Detect which cell encompasses the target text, then output its [x, y] center coordinate. 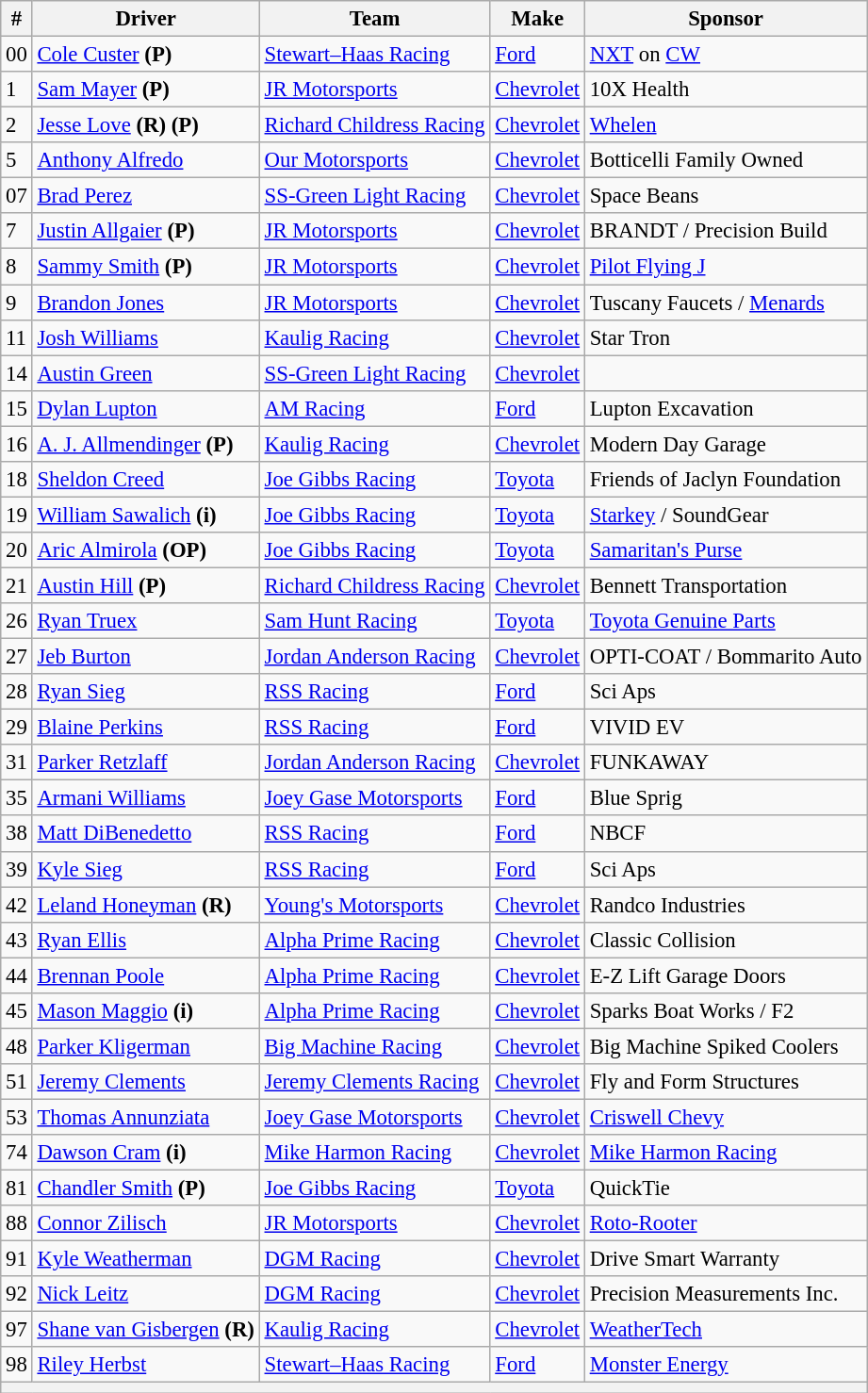
42 [17, 905]
FUNKAWAY [726, 762]
43 [17, 940]
14 [17, 373]
VIVID EV [726, 728]
Justin Allgaier (P) [145, 231]
Jeremy Clements Racing [375, 1082]
35 [17, 798]
Shane van Gisbergen (R) [145, 1330]
OPTI-COAT / Bommarito Auto [726, 657]
48 [17, 1046]
15 [17, 408]
Monster Energy [726, 1366]
Classic Collision [726, 940]
Sam Hunt Racing [375, 621]
Star Tron [726, 337]
BRANDT / Precision Build [726, 231]
97 [17, 1330]
Parker Retzlaff [145, 762]
Make [537, 19]
WeatherTech [726, 1330]
2 [17, 125]
Dawson Cram (i) [145, 1153]
16 [17, 444]
9 [17, 303]
29 [17, 728]
18 [17, 480]
Sparks Boat Works / F2 [726, 1011]
07 [17, 196]
NBCF [726, 834]
26 [17, 621]
00 [17, 55]
Jeremy Clements [145, 1082]
91 [17, 1259]
Mason Maggio (i) [145, 1011]
10X Health [726, 90]
Sammy Smith (P) [145, 267]
Tuscany Faucets / Menards [726, 303]
E-Z Lift Garage Doors [726, 975]
Armani Williams [145, 798]
Ryan Ellis [145, 940]
7 [17, 231]
11 [17, 337]
19 [17, 515]
31 [17, 762]
Drive Smart Warranty [726, 1259]
Starkey / SoundGear [726, 515]
Bennett Transportation [726, 585]
Anthony Alfredo [145, 160]
38 [17, 834]
Jeb Burton [145, 657]
Lupton Excavation [726, 408]
Toyota Genuine Parts [726, 621]
Connor Zilisch [145, 1223]
A. J. Allmendinger (P) [145, 444]
Riley Herbst [145, 1366]
Our Motorsports [375, 160]
Austin Hill (P) [145, 585]
Cole Custer (P) [145, 55]
Precision Measurements Inc. [726, 1294]
AM Racing [375, 408]
NXT on CW [726, 55]
39 [17, 869]
QuickTie [726, 1188]
Aric Almirola (OP) [145, 550]
Sheldon Creed [145, 480]
Criswell Chevy [726, 1117]
Randco Industries [726, 905]
Nick Leitz [145, 1294]
Young's Motorsports [375, 905]
Sponsor [726, 19]
Brad Perez [145, 196]
Jesse Love (R) (P) [145, 125]
28 [17, 692]
Thomas Annunziata [145, 1117]
81 [17, 1188]
1 [17, 90]
88 [17, 1223]
Chandler Smith (P) [145, 1188]
Roto-Rooter [726, 1223]
Team [375, 19]
William Sawalich (i) [145, 515]
Ryan Sieg [145, 692]
Leland Honeyman (R) [145, 905]
20 [17, 550]
Brennan Poole [145, 975]
44 [17, 975]
Fly and Form Structures [726, 1082]
Blue Sprig [726, 798]
Kyle Weatherman [145, 1259]
Ryan Truex [145, 621]
Botticelli Family Owned [726, 160]
92 [17, 1294]
# [17, 19]
Sam Mayer (P) [145, 90]
Modern Day Garage [726, 444]
5 [17, 160]
Dylan Lupton [145, 408]
Big Machine Spiked Coolers [726, 1046]
Samaritan's Purse [726, 550]
45 [17, 1011]
Brandon Jones [145, 303]
98 [17, 1366]
Driver [145, 19]
Matt DiBenedetto [145, 834]
Blaine Perkins [145, 728]
21 [17, 585]
51 [17, 1082]
Austin Green [145, 373]
Space Beans [726, 196]
Kyle Sieg [145, 869]
53 [17, 1117]
Big Machine Racing [375, 1046]
Pilot Flying J [726, 267]
Josh Williams [145, 337]
8 [17, 267]
27 [17, 657]
74 [17, 1153]
Parker Kligerman [145, 1046]
Whelen [726, 125]
Friends of Jaclyn Foundation [726, 480]
